Output the (x, y) coordinate of the center of the cell containing the given text.  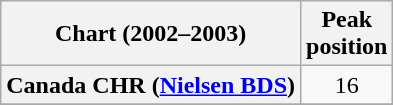
Chart (2002–2003) (151, 34)
16 (347, 85)
Canada CHR (Nielsen BDS) (151, 85)
Peakposition (347, 34)
